Return the (x, y) coordinate for the center point of the cell that contains the specified text.  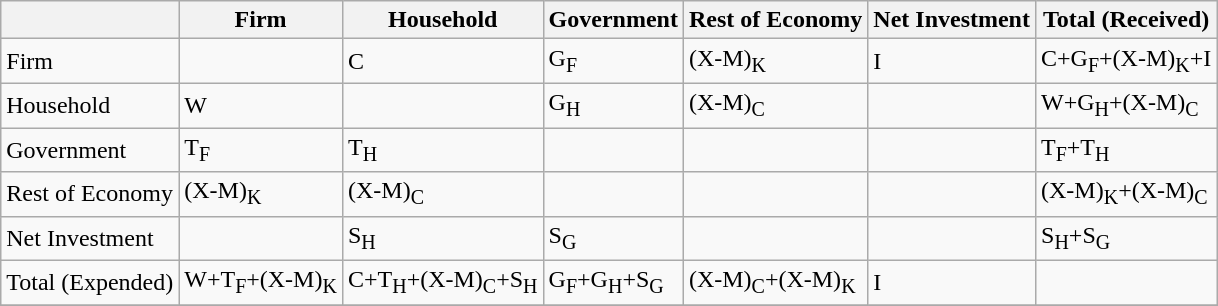
W+GH+(X-M)C (1126, 105)
TH (442, 150)
(X-M)K+(X-M)C (1126, 194)
W+TF+(X-M)K (261, 283)
GF+GH+SG (613, 283)
SG (613, 238)
W (261, 105)
C (442, 61)
TF+TH (1126, 150)
TF (261, 150)
SH+SG (1126, 238)
Total (Received) (1126, 20)
C+GF+(X-M)K+I (1126, 61)
(X-M)C+(X-M)K (775, 283)
GF (613, 61)
C+TH+(X-M)C+SH (442, 283)
GH (613, 105)
SH (442, 238)
Total (Expended) (90, 283)
